Capture the cell that displays the provided text and extract its [x, y] central coordinate. 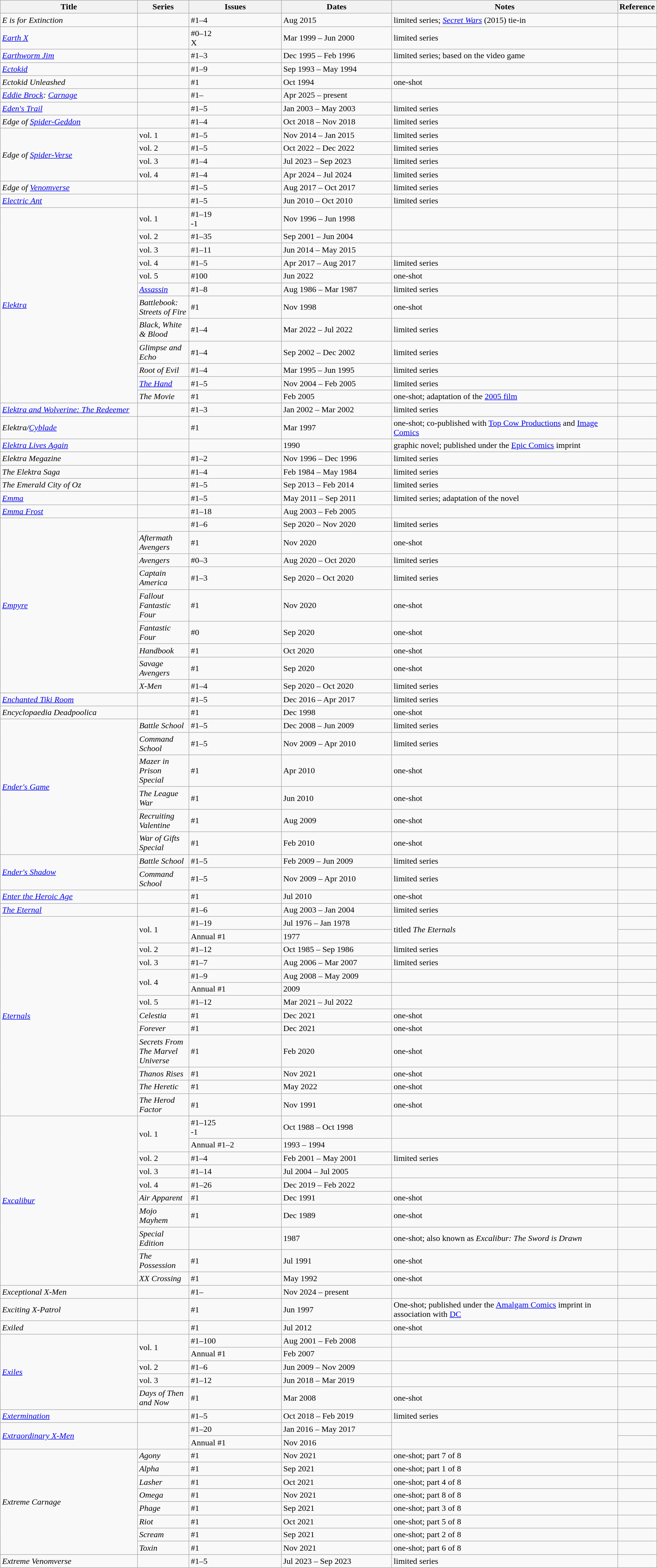
Aug 2015 [337, 20]
Ectokid Unleashed [69, 82]
Earth X [69, 38]
Assassin [163, 289]
Jul 2012 [337, 1328]
Thanos Rises [163, 1074]
Agony [163, 1455]
Ender's Shadow [69, 872]
Sep 2013 – Feb 2014 [337, 485]
#1–20 [235, 1429]
1993 – 1994 [337, 1145]
Dec 1998 [337, 713]
Mar 1999 – Jun 2000 [337, 38]
Edge of Spider-Verse [69, 155]
The Emerald City of Oz [69, 485]
#1–26 [235, 1184]
Extreme Venomverse [69, 1561]
1990 [337, 446]
Nov 2014 – Jan 2015 [337, 135]
Oct 1994 [337, 82]
Aug 2006 – Mar 2007 [337, 962]
Apr 2024 – Jul 2024 [337, 174]
Scream [163, 1535]
Feb 2010 [337, 843]
Dec 2019 – Feb 2022 [337, 1184]
Ender's Game [69, 787]
Aug 2017 – Oct 2017 [337, 188]
#1–14 [235, 1171]
Annual #1–2 [235, 1145]
Aug 2009 [337, 820]
Phage [163, 1508]
Recruiting Valentine [163, 820]
Enter the Heroic Age [69, 897]
one-shot; co-published with Top Cow Productions and Image Comics [505, 428]
Feb 2009 – Jun 2009 [337, 861]
Apr 2010 [337, 771]
Apr 2017 – Aug 2017 [337, 263]
Toxin [163, 1548]
one-shot; part 3 of 8 [505, 1508]
The Possession [163, 1261]
Sep 2001 – Jun 2004 [337, 237]
War of Gifts Special [163, 843]
Excalibur [69, 1201]
Aug 2020 – Oct 2020 [337, 560]
one-shot; part 5 of 8 [505, 1522]
Feb 2005 [337, 396]
Nov 2004 – Feb 2005 [337, 383]
Jun 2009 – Nov 2009 [337, 1367]
Nov 1996 – Jun 1998 [337, 219]
Glimpse and Echo [163, 352]
one-shot; part 2 of 8 [505, 1535]
Elektra Megazine [69, 459]
Dec 1989 [337, 1215]
Nov 1998 [337, 307]
limited series; based on the video game [505, 56]
Eden's Trail [69, 108]
Nov 1996 – Dec 1996 [337, 459]
Dec 2016 – Apr 2017 [337, 699]
Fantastic Four [163, 633]
Nov 2024 – present [337, 1292]
#1–8 [235, 289]
#100 [235, 276]
Emma Frost [69, 511]
The League War [163, 798]
Feb 2001 – May 2001 [337, 1158]
Jun 2010 [337, 798]
Edge of Venomverse [69, 188]
May 2022 [337, 1087]
Title [69, 7]
Handbook [163, 650]
Mar 2022 – Jul 2022 [337, 330]
Oct 2018 – Feb 2019 [337, 1416]
Nov 1991 [337, 1104]
Edge of Spider-Geddon [69, 122]
Ectokid [69, 69]
Jun 2018 – Mar 2019 [337, 1380]
The Herod Factor [163, 1104]
Dec 1995 – Feb 1996 [337, 56]
#1–2 [235, 459]
Jul 1991 [337, 1261]
Eddie Brock: Carnage [69, 95]
Air Apparent [163, 1198]
Battlebook: Streets of Fire [163, 307]
Mar 2008 [337, 1398]
Elektra [69, 306]
Savage Avengers [163, 668]
limited series; Secret Wars (2015) tie-in [505, 20]
Oct 1985 – Sep 1986 [337, 949]
#1–18 [235, 511]
Special Edition [163, 1238]
Aug 1986 – Mar 1987 [337, 289]
Mazer in Prison Special [163, 771]
Sep 2002 – Dec 2002 [337, 352]
Exiled [69, 1328]
Black, White & Blood [163, 330]
Extraordinary X-Men [69, 1436]
Enchanted Tiki Room [69, 699]
#1–100 [235, 1341]
Riot [163, 1522]
Earthworm Jim [69, 56]
limited series; adaptation of the novel [505, 498]
May 2011 – Sep 2011 [337, 498]
Nov 2016 [337, 1442]
Oct 2022 – Dec 2022 [337, 148]
Reference [637, 7]
Sep 2020 – Nov 2020 [337, 525]
Oct 2018 – Nov 2018 [337, 122]
one-shot; part 7 of 8 [505, 1455]
Aug 2003 – Jan 2004 [337, 910]
#0–12X [235, 38]
Apr 2025 – present [337, 95]
Feb 1984 – May 1984 [337, 472]
#1–125-1 [235, 1127]
Mar 1995 – Jun 1995 [337, 370]
#1–35 [235, 237]
Lasher [163, 1482]
The Movie [163, 396]
Elektra and Wolverine: The Redeemer [69, 409]
Emma [69, 498]
1977 [337, 936]
Aftermath Avengers [163, 543]
Aug 2008 – May 2009 [337, 976]
Aug 2001 – Feb 2008 [337, 1341]
Jun 1997 [337, 1310]
Forever [163, 1029]
Series [163, 7]
Captain America [163, 578]
one-shot; part 1 of 8 [505, 1469]
Elektra/Cyblade [69, 428]
Omega [163, 1495]
Celestia [163, 1015]
Jul 2004 – Jul 2005 [337, 1171]
Jan 2003 – May 2003 [337, 108]
Avengers [163, 560]
#1–19 [235, 923]
XX Crossing [163, 1279]
Jun 2022 [337, 276]
Jan 2002 – Mar 2002 [337, 409]
one-shot; part 8 of 8 [505, 1495]
Feb 2007 [337, 1354]
one-shot; also known as Excalibur: The Sword is Drawn [505, 1238]
Encyclopaedia Deadpoolica [69, 713]
Mojo Mayhem [163, 1215]
The Elektra Saga [69, 472]
graphic novel; published under the Epic Comics imprint [505, 446]
one-shot; adaptation of the 2005 film [505, 396]
Jul 1976 – Jan 1978 [337, 923]
Fallout Fantastic Four [163, 605]
#1–11 [235, 250]
Dec 1991 [337, 1198]
Extermination [69, 1416]
May 1992 [337, 1279]
Empyre [69, 606]
Extreme Carnage [69, 1501]
The Heretic [163, 1087]
X-Men [163, 686]
Exciting X-Patrol [69, 1310]
Exceptional X-Men [69, 1292]
Secrets From The Marvel Universe [163, 1051]
Oct 1988 – Oct 1998 [337, 1127]
Mar 1997 [337, 428]
E is for Extinction [69, 20]
1987 [337, 1238]
Oct 2020 [337, 650]
titled The Eternals [505, 930]
Jul 2010 [337, 897]
Jun 2010 – Oct 2010 [337, 201]
#1–19-1 [235, 219]
#1–7 [235, 962]
Eternals [69, 1016]
#0–3 [235, 560]
Elektra Lives Again [69, 446]
Days of Then and Now [163, 1398]
One-shot; published under the Amalgam Comics imprint in association with DC [505, 1310]
Root of Evil [163, 370]
Issues [235, 7]
Alpha [163, 1469]
Feb 2020 [337, 1051]
Dates [337, 7]
The Eternal [69, 910]
Exiles [69, 1372]
2009 [337, 989]
Dec 2008 – Jun 2009 [337, 726]
Jun 2014 – May 2015 [337, 250]
Electric Ant [69, 201]
Notes [505, 7]
Jan 2016 – May 2017 [337, 1429]
one-shot; part 4 of 8 [505, 1482]
#0 [235, 633]
Aug 2003 – Feb 2005 [337, 511]
Sep 1993 – May 1994 [337, 69]
The Hand [163, 383]
Mar 2021 – Jul 2022 [337, 1002]
one-shot; part 6 of 8 [505, 1548]
